Detect which cell encompasses the target text, then output its (x, y) center coordinate. 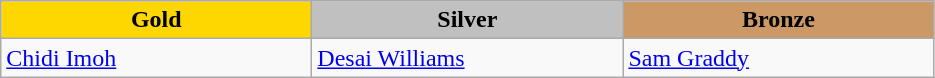
Desai Williams (468, 58)
Bronze (778, 20)
Chidi Imoh (156, 58)
Gold (156, 20)
Silver (468, 20)
Sam Graddy (778, 58)
